Output the [x, y] coordinate of the center of the cell containing the given text.  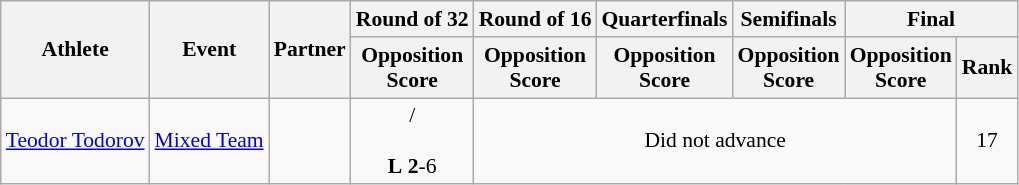
Round of 32 [412, 19]
Event [210, 50]
Teodor Todorov [76, 142]
/ L 2-6 [412, 142]
Partner [310, 50]
Did not advance [716, 142]
Semifinals [789, 19]
Athlete [76, 50]
Mixed Team [210, 142]
17 [988, 142]
Rank [988, 68]
Round of 16 [536, 19]
Quarterfinals [665, 19]
Final [932, 19]
